Find where the given text appears and provide that cell's center as (x, y) coordinate. 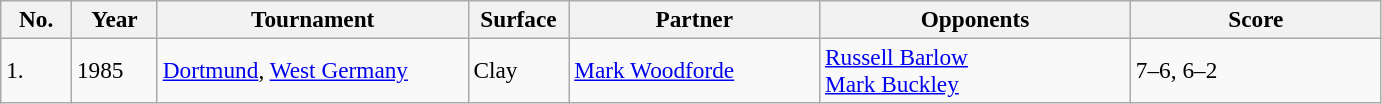
Surface (518, 19)
1985 (115, 70)
Partner (694, 19)
Clay (518, 70)
Tournament (312, 19)
Russell Barlow Mark Buckley (976, 70)
Year (115, 19)
Mark Woodforde (694, 70)
No. (36, 19)
1. (36, 70)
7–6, 6–2 (1256, 70)
Score (1256, 19)
Dortmund, West Germany (312, 70)
Opponents (976, 19)
